Pinpoint the cell where the given text exists, returning its (x, y) midpoint coordinate. 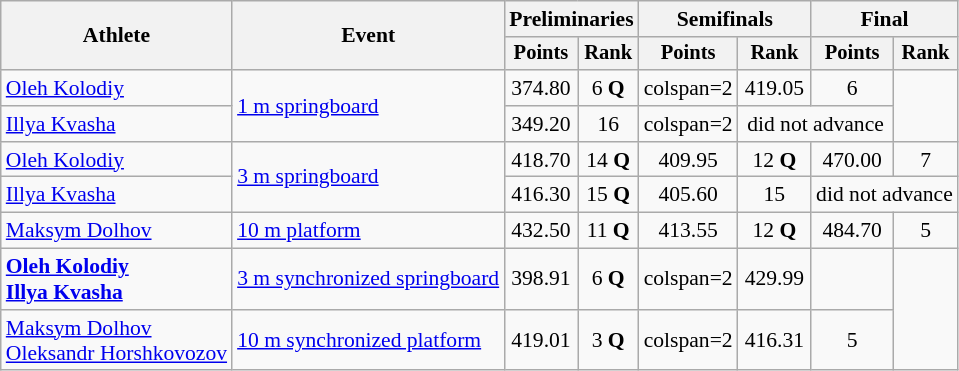
3 m springboard (368, 178)
15 (774, 195)
432.50 (541, 231)
Semifinals (725, 19)
10 m platform (368, 231)
419.05 (774, 88)
470.00 (852, 160)
398.91 (541, 280)
418.70 (541, 160)
349.20 (541, 124)
Maksym Dolhov (116, 231)
409.95 (688, 160)
Athlete (116, 36)
Oleh KolodiyIllya Kvasha (116, 280)
14 Q (608, 160)
3 Q (608, 340)
16 (608, 124)
484.70 (852, 231)
405.60 (688, 195)
3 m synchronized springboard (368, 280)
15 Q (608, 195)
11 Q (608, 231)
419.01 (541, 340)
416.30 (541, 195)
429.99 (774, 280)
Maksym DolhovOleksandr Horshkovozov (116, 340)
10 m synchronized platform (368, 340)
Final (884, 19)
Event (368, 36)
416.31 (774, 340)
413.55 (688, 231)
Preliminaries (571, 19)
1 m springboard (368, 106)
6 (852, 88)
7 (926, 160)
374.80 (541, 88)
